Scan for the cell matching the given text and deliver its (X, Y) coordinate at center. 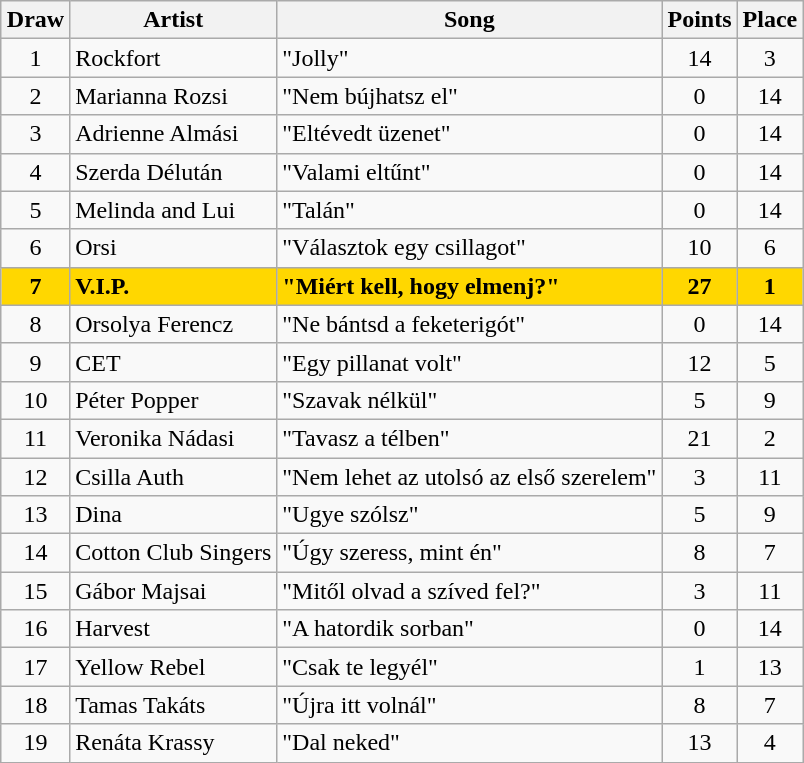
Melinda and Lui (174, 210)
17 (35, 667)
Orsi (174, 248)
"Újra itt volnál" (470, 705)
"Egy pillanat volt" (470, 362)
Orsolya Ferencz (174, 324)
CET (174, 362)
Cotton Club Singers (174, 553)
27 (700, 286)
Gábor Majsai (174, 591)
"Úgy szeress, mint én" (470, 553)
"Mitől olvad a szíved fel?" (470, 591)
"Csak te legyél" (470, 667)
"Választok egy csillagot" (470, 248)
"Talán" (470, 210)
16 (35, 629)
Szerda Délután (174, 172)
Artist (174, 20)
Yellow Rebel (174, 667)
"Jolly" (470, 58)
Tamas Takáts (174, 705)
Marianna Rozsi (174, 96)
"Szavak nélkül" (470, 400)
"Ne bántsd a feketerigót" (470, 324)
Rockfort (174, 58)
Dina (174, 515)
Draw (35, 20)
Csilla Auth (174, 477)
Points (700, 20)
Renáta Krassy (174, 743)
Veronika Nádasi (174, 438)
Adrienne Almási (174, 134)
"Nem bújhatsz el" (470, 96)
19 (35, 743)
18 (35, 705)
"Nem lehet az utolsó az első szerelem" (470, 477)
"A hatordik sorban" (470, 629)
"Valami eltűnt" (470, 172)
"Miért kell, hogy elmenj?" (470, 286)
"Ugye szólsz" (470, 515)
Song (470, 20)
15 (35, 591)
Péter Popper (174, 400)
V.I.P. (174, 286)
"Tavasz a télben" (470, 438)
"Dal neked" (470, 743)
Place (770, 20)
"Eltévedt üzenet" (470, 134)
21 (700, 438)
Harvest (174, 629)
